Provide the (x, y) coordinate of the cell's center where the given text is located.  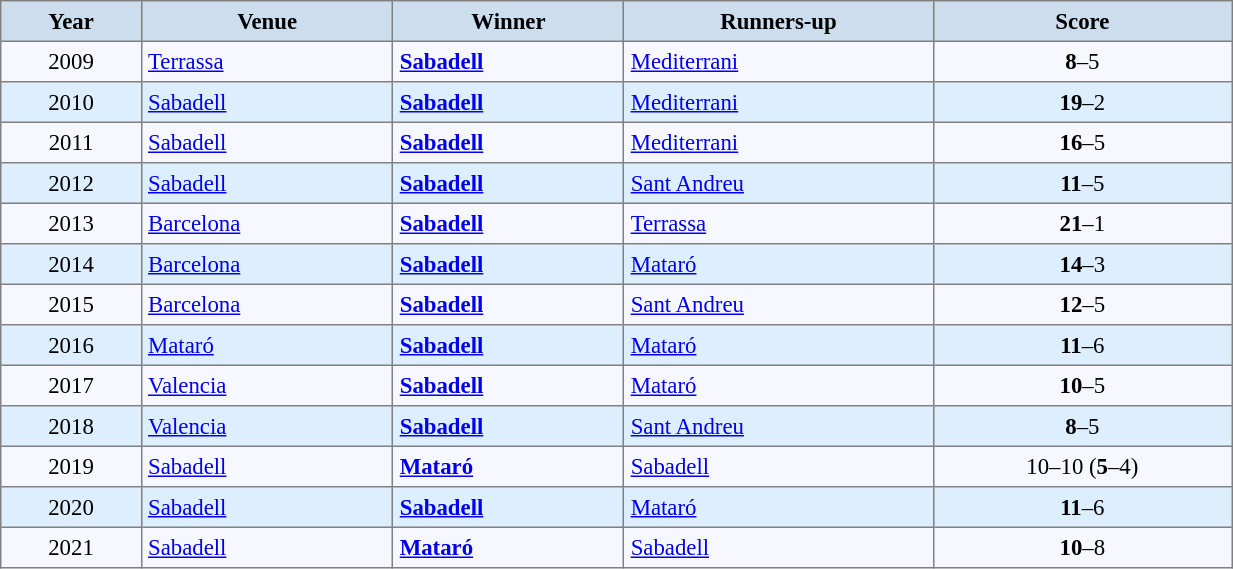
10–10 (5–4) (1082, 466)
2009 (71, 61)
Venue (267, 21)
2016 (71, 345)
2020 (71, 507)
2019 (71, 466)
2017 (71, 385)
Year (71, 21)
10–5 (1082, 385)
2012 (71, 183)
14–3 (1082, 264)
11–5 (1082, 183)
2011 (71, 142)
12–5 (1082, 304)
Winner (508, 21)
21–1 (1082, 223)
2018 (71, 426)
2015 (71, 304)
Runners-up (778, 21)
2014 (71, 264)
Score (1082, 21)
2013 (71, 223)
10–8 (1082, 547)
19–2 (1082, 102)
2021 (71, 547)
2010 (71, 102)
16–5 (1082, 142)
